Provide the (x, y) coordinate of the cell's center where the given text is located.  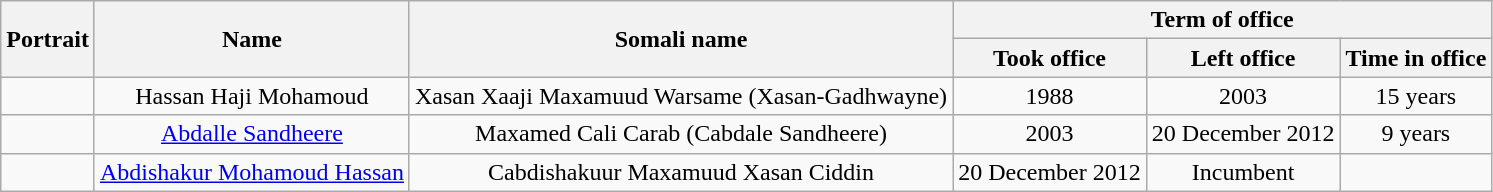
9 years (1416, 134)
Abdishakur Mohamoud Hassan (252, 172)
Incumbent (1243, 172)
Abdalle Sandheere (252, 134)
Took office (1050, 58)
Cabdishakuur Maxamuud Xasan Ciddin (680, 172)
Xasan Xaaji Maxamuud Warsame (Xasan-Gadhwayne) (680, 96)
Hassan Haji Mohamoud (252, 96)
Term of office (1222, 20)
Somali name (680, 39)
1988 (1050, 96)
Portrait (48, 39)
15 years (1416, 96)
Time in office (1416, 58)
Left office (1243, 58)
Name (252, 39)
Maxamed Cali Carab (Cabdale Sandheere) (680, 134)
